Capture the cell that displays the provided text and extract its (x, y) central coordinate. 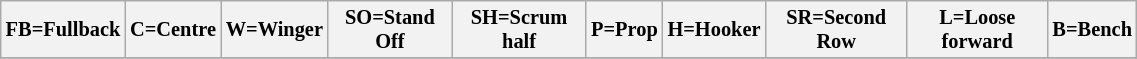
P=Prop (624, 29)
SR=Second Row (836, 29)
SH=Scrum half (519, 29)
SO=Stand Off (390, 29)
L=Loose forward (977, 29)
C=Centre (173, 29)
H=Hooker (714, 29)
FB=Fullback (63, 29)
W=Winger (274, 29)
B=Bench (1092, 29)
